Provide the (X, Y) coordinate of the cell's center where the given text is located.  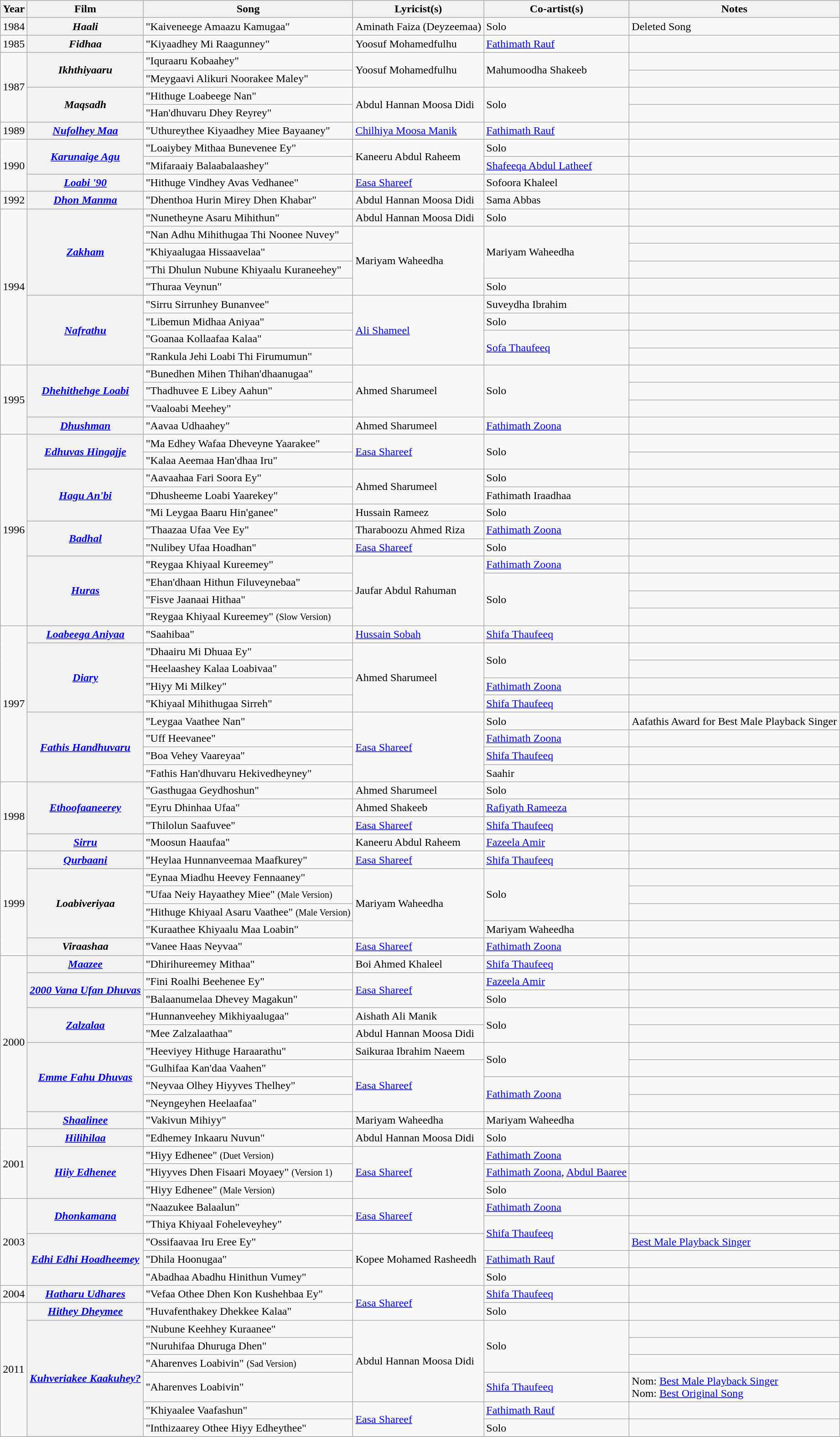
Aminath Faiza (Deyzeemaa) (419, 26)
Dhon Manma (85, 200)
1985 (14, 44)
Nufolhey Maa (85, 130)
"Leygaa Vaathee Nan" (248, 721)
"Dhaairu Mi Dhuaa Ey" (248, 651)
"Thadhuvee E Libey Aahun" (248, 391)
Chilhiya Moosa Manik (419, 130)
"Heelaashey Kalaa Loabivaa" (248, 669)
Hagu An'bi (85, 495)
Film (85, 9)
"Han'dhuvaru Dhey Reyrey" (248, 113)
"Thaazaa Ufaa Vee Ey" (248, 530)
"Iquraaru Kobaahey" (248, 61)
"Vakivun Mihiyy" (248, 1120)
"Ehan'dhaan Hithun Filuveynebaa" (248, 582)
"Eyru Dhinhaa Ufaa" (248, 808)
Loabi '90 (85, 182)
"Balaanumelaa Dhevey Magakun" (248, 999)
"Eynaa Miadhu Heevey Fennaaney" (248, 877)
Qurbaani (85, 860)
"Dhusheeme Loabi Yaarekey" (248, 495)
Dhehithehge Loabi (85, 391)
Rafiyath Rameeza (556, 808)
Year (14, 9)
1987 (14, 87)
Aafathis Award for Best Male Playback Singer (734, 721)
Hatharu Udhares (85, 1294)
Hilihilaa (85, 1138)
Hithey Dheymee (85, 1311)
"Dhenthoa Hurin Mirey Dhen Khabar" (248, 200)
Fathimath Iraadhaa (556, 495)
"Nan Adhu Mihithugaa Thi Noonee Nuvey" (248, 235)
"Loaiybey Mithaa Bunevenee Ey" (248, 148)
"Thuraa Veynun" (248, 287)
Co-artist(s) (556, 9)
"Sirru Sirrunhey Bunanvee" (248, 304)
"Hithuge Khiyaal Asaru Vaathee" (Male Version) (248, 912)
Jaufar Abdul Rahuman (419, 591)
1990 (14, 165)
Karunaige Agu (85, 156)
1996 (14, 530)
"Huvafenthakey Dhekkee Kalaa" (248, 1311)
1998 (14, 817)
"Hithuge Vindhey Avas Vedhanee" (248, 182)
Best Male Playback Singer (734, 1242)
2004 (14, 1294)
"Hunnanveehey Mikhiyaalugaa" (248, 1016)
Ahmed Shakeeb (419, 808)
Ethoofaaneerey (85, 808)
Zakham (85, 252)
2001 (14, 1164)
Nafrathu (85, 330)
Edhi Edhi Hoadheemey (85, 1259)
"Hithuge Loabeege Nan" (248, 96)
Saikuraa Ibrahim Naeem (419, 1051)
1989 (14, 130)
"Mi Leygaa Baaru Hin'ganee" (248, 513)
"Inthizaarey Othee Hiyy Edheythee" (248, 1428)
1984 (14, 26)
"Hiyy Mi Milkey" (248, 686)
Zalzalaa (85, 1025)
"Gasthugaa Geydhoshun" (248, 791)
"Fisve Jaanaai Hithaa" (248, 599)
"Heylaa Hunnanveemaa Maafkurey" (248, 860)
"Ossifaavaa Iru Eree Ey" (248, 1242)
"Nubune Keehhey Kuraanee" (248, 1329)
Sirru (85, 843)
"Hiyy Edhenee" (Duet Version) (248, 1155)
"Aharenves Loabivin" (Sad Version) (248, 1364)
Sofa Thaufeeq (556, 348)
2000 Vana Ufan Dhuvas (85, 990)
"Hiyy Edhenee" (Male Version) (248, 1190)
Hussain Sobah (419, 634)
Suveydha Ibrahim (556, 304)
"Thiya Khiyaal Foheleveyhey" (248, 1224)
"Rankula Jehi Loabi Thi Firumumun" (248, 356)
"Kiyaadhey Mi Raagunney" (248, 44)
"Reygaa Khiyaal Kureemey" (248, 565)
"Uff Heevanee" (248, 738)
"Gulhifaa Kan'daa Vaahen" (248, 1068)
Dhushman (85, 426)
"Thilolun Saafuvee" (248, 825)
"Ufaa Neiy Hayaathey Miee" (Male Version) (248, 895)
Aishath Ali Manik (419, 1016)
Deleted Song (734, 26)
1999 (14, 903)
"Vanee Haas Neyvaa" (248, 947)
Maqsadh (85, 104)
Ali Shameel (419, 330)
"Naazukee Balaalun" (248, 1207)
"Hiyyves Dhen Fisaari Moyaey" (Version 1) (248, 1172)
"Saahibaa" (248, 634)
"Fathis Han'dhuvaru Hekivedheyney" (248, 773)
Dhonkamana (85, 1216)
"Nunetheyne Asaru Mihithun" (248, 218)
Hiiy Edhenee (85, 1172)
"Mee Zalzalaathaa" (248, 1033)
"Vefaa Othee Dhen Kon Kushehbaa Ey" (248, 1294)
Badhal (85, 539)
"Bunedhen Mihen Thihan'dhaanugaa" (248, 374)
Kopee Mohamed Rasheedh (419, 1259)
2000 (14, 1042)
Fathimath Zoona, Abdul Baaree (556, 1172)
Fidhaa (85, 44)
Ikhthiyaaru (85, 70)
Viraashaa (85, 947)
Hussain Rameez (419, 513)
"Uthureythee Kiyaadhey Miee Bayaaney" (248, 130)
"Meygaavi Alikuri Noorakee Maley" (248, 78)
"Boa Vehey Vaareyaa" (248, 755)
Loabiveriyaa (85, 903)
Mahumoodha Shakeeb (556, 70)
1997 (14, 703)
Fathis Handhuvaru (85, 747)
"Neyngeyhen Heelaafaa" (248, 1103)
"Neyvaa Olhey Hiyyves Thelhey" (248, 1086)
"Thi Dhulun Nubune Khiyaalu Kuraneehey" (248, 270)
"Mifaraaiy Balaabalaashey" (248, 165)
"Nulibey Ufaa Hoadhan" (248, 547)
"Kaiveneege Amaazu Kamugaa" (248, 26)
Kuhveriakee Kaakuhey? (85, 1379)
Notes (734, 9)
Edhuvas Hingajje (85, 452)
"Reygaa Khiyaal Kureemey" (Slow Version) (248, 617)
Lyricist(s) (419, 9)
2011 (14, 1369)
"Nuruhifaa Dhuruga Dhen" (248, 1346)
"Khiyaalee Vaafashun" (248, 1411)
"Ma Edhey Wafaa Dheveyne Yaarakee" (248, 443)
"Edhemey Inkaaru Nuvun" (248, 1138)
"Dhila Hoonugaa" (248, 1259)
"Kalaa Aeemaa Han'dhaa Iru" (248, 460)
"Khiyaalugaa Hissaavelaa" (248, 252)
"Dhirihureemey Mithaa" (248, 964)
Haali (85, 26)
"Fini Roalhi Beehenee Ey" (248, 981)
"Khiyaal Mihithugaa Sirreh" (248, 703)
Nom: Best Male Playback SingerNom: Best Original Song (734, 1387)
Song (248, 9)
1995 (14, 400)
"Goanaa Kollaafaa Kalaa" (248, 339)
Huras (85, 591)
Loabeega Aniyaa (85, 634)
"Abadhaa Abadhu Hinithun Vumey" (248, 1276)
1994 (14, 287)
"Heeviyey Hithuge Haraarathu" (248, 1051)
"Moosun Haaufaa" (248, 843)
Diary (85, 677)
Shafeeqa Abdul Latheef (556, 165)
"Vaaloabi Meehey" (248, 408)
Tharaboozu Ahmed Riza (419, 530)
Boi Ahmed Khaleel (419, 964)
1992 (14, 200)
Emme Fahu Dhuvas (85, 1077)
2003 (14, 1242)
Sofoora Khaleel (556, 182)
"Libemun Midhaa Aniyaa" (248, 322)
Saahir (556, 773)
"Aavaahaa Fari Soora Ey" (248, 478)
Maazee (85, 964)
Sama Abbas (556, 200)
"Kuraathee Khiyaalu Maa Loabin" (248, 929)
Shaalinee (85, 1120)
"Aavaa Udhaahey" (248, 426)
"Aharenves Loabivin" (248, 1387)
